Determine the (x, y) coordinate at the center of the cell enclosing the given text.  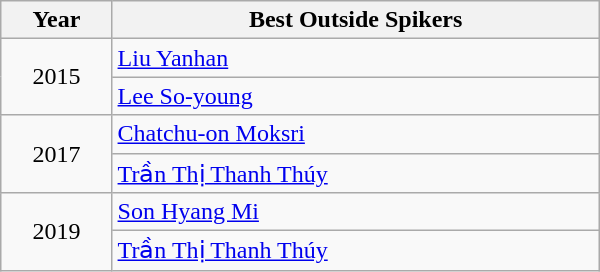
Best Outside Spikers (356, 20)
2019 (56, 232)
2017 (56, 154)
Chatchu-on Moksri (356, 134)
Year (56, 20)
Son Hyang Mi (356, 212)
Liu Yanhan (356, 58)
2015 (56, 77)
Lee So-young (356, 96)
